Scan for the cell matching the given text and deliver its [x, y] coordinate at center. 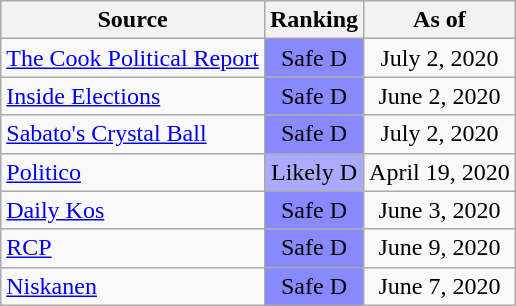
Politico [133, 172]
June 2, 2020 [440, 96]
Source [133, 20]
June 7, 2020 [440, 286]
Likely D [314, 172]
Sabato's Crystal Ball [133, 134]
June 9, 2020 [440, 248]
June 3, 2020 [440, 210]
April 19, 2020 [440, 172]
The Cook Political Report [133, 58]
Ranking [314, 20]
RCP [133, 248]
As of [440, 20]
Niskanen [133, 286]
Daily Kos [133, 210]
Inside Elections [133, 96]
